Determine the (x, y) coordinate at the center of the cell enclosing the given text.  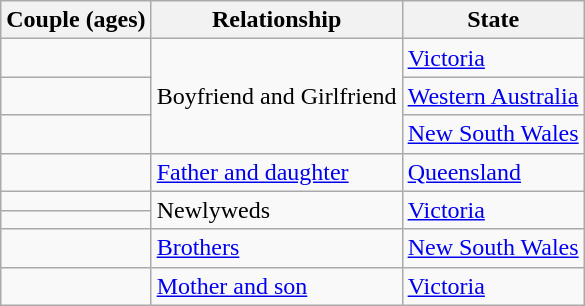
State (493, 20)
Relationship (276, 20)
Couple (ages) (76, 20)
Mother and son (276, 286)
Father and daughter (276, 172)
Boyfriend and Girlfriend (276, 96)
Brothers (276, 248)
Western Australia (493, 96)
Queensland (493, 172)
Newlyweds (276, 210)
